Return the (X, Y) coordinate for the center point of the cell that contains the specified text.  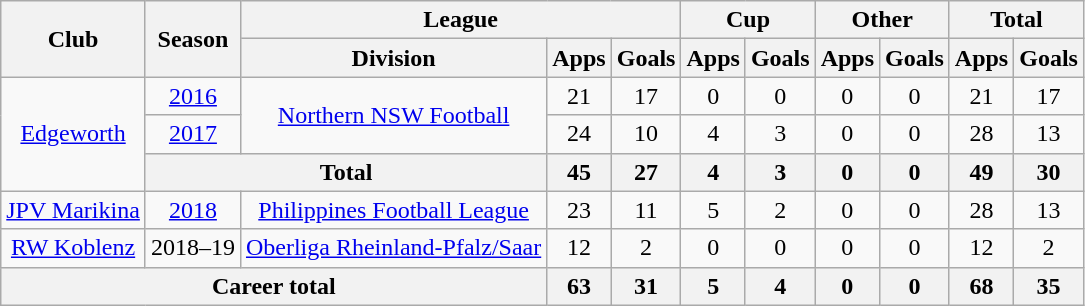
2016 (192, 96)
30 (1049, 172)
JPV Marikina (74, 210)
2018–19 (192, 248)
Edgeworth (74, 134)
Philippines Football League (393, 210)
24 (579, 134)
2017 (192, 134)
31 (646, 286)
League (460, 20)
10 (646, 134)
Oberliga Rheinland-Pfalz/Saar (393, 248)
Division (393, 58)
35 (1049, 286)
Other (882, 20)
Club (74, 39)
68 (981, 286)
Season (192, 39)
63 (579, 286)
Career total (274, 286)
27 (646, 172)
2018 (192, 210)
RW Koblenz (74, 248)
Cup (748, 20)
11 (646, 210)
49 (981, 172)
45 (579, 172)
23 (579, 210)
Northern NSW Football (393, 115)
